From the cell containing the given text, extract its center point as [X, Y] coordinate. 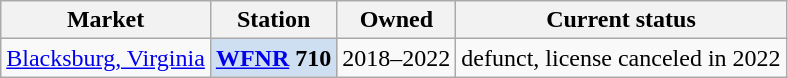
WFNR 710 [273, 58]
Current status [621, 20]
Owned [396, 20]
Blacksburg, Virginia [106, 58]
2018–2022 [396, 58]
defunct, license canceled in 2022 [621, 58]
Market [106, 20]
Station [273, 20]
